Pinpoint the cell where the given text exists, returning its [x, y] midpoint coordinate. 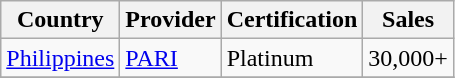
30,000+ [408, 58]
Sales [408, 20]
Country [60, 20]
Philippines [60, 58]
Provider [170, 20]
Certification [292, 20]
PARI [170, 58]
Platinum [292, 58]
